Extract the (x, y) coordinate from the center of the cell holding the provided text.  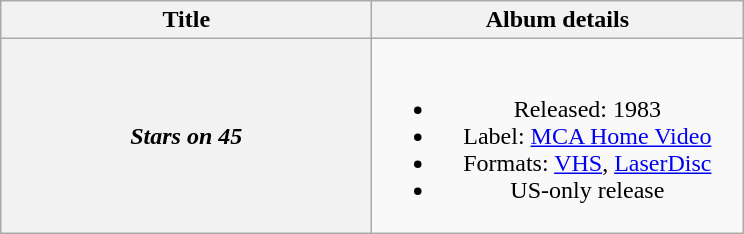
Album details (558, 20)
Title (186, 20)
Stars on 45 (186, 136)
Released: 1983Label: MCA Home VideoFormats: VHS, LaserDiscUS-only release (558, 136)
